Scan for the cell matching the given text and deliver its (x, y) coordinate at center. 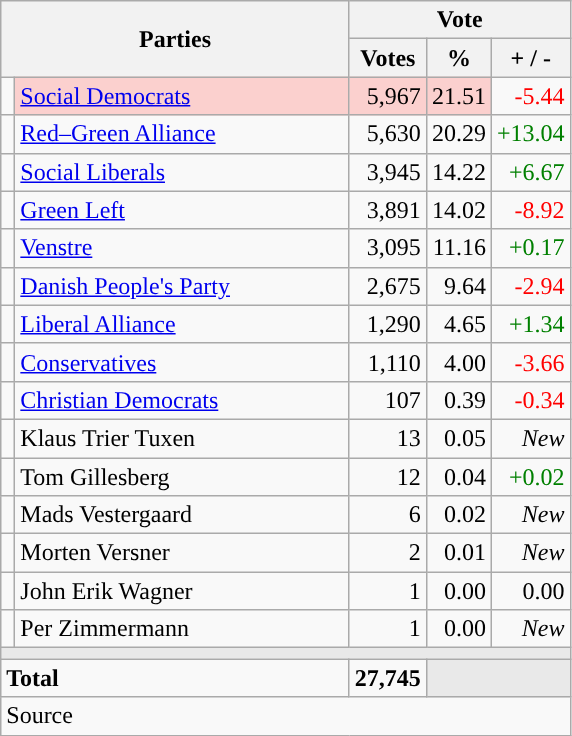
13 (388, 438)
0.39 (458, 400)
Liberal Alliance (182, 324)
Christian Democrats (182, 400)
0.01 (458, 553)
Green Left (182, 210)
-3.66 (530, 362)
Red–Green Alliance (182, 134)
Venstre (182, 248)
+6.67 (530, 172)
3,891 (388, 210)
Conservatives (182, 362)
6 (388, 515)
Morten Versner (182, 553)
+0.17 (530, 248)
12 (388, 477)
2 (388, 553)
Per Zimmermann (182, 629)
Social Liberals (182, 172)
% (458, 58)
4.65 (458, 324)
0.05 (458, 438)
+0.02 (530, 477)
3,945 (388, 172)
2,675 (388, 286)
0.02 (458, 515)
Parties (176, 39)
John Erik Wagner (182, 591)
+ / - (530, 58)
14.02 (458, 210)
-0.34 (530, 400)
5,967 (388, 96)
-8.92 (530, 210)
Mads Vestergaard (182, 515)
4.00 (458, 362)
+1.34 (530, 324)
1,290 (388, 324)
-2.94 (530, 286)
27,745 (388, 678)
14.22 (458, 172)
Votes (388, 58)
+13.04 (530, 134)
Total (176, 678)
Vote (460, 20)
Source (286, 716)
0.04 (458, 477)
Tom Gillesberg (182, 477)
107 (388, 400)
-5.44 (530, 96)
21.51 (458, 96)
9.64 (458, 286)
1,110 (388, 362)
Klaus Trier Tuxen (182, 438)
Danish People's Party (182, 286)
Social Democrats (182, 96)
11.16 (458, 248)
5,630 (388, 134)
20.29 (458, 134)
3,095 (388, 248)
